Detect which cell encompasses the target text, then output its (X, Y) center coordinate. 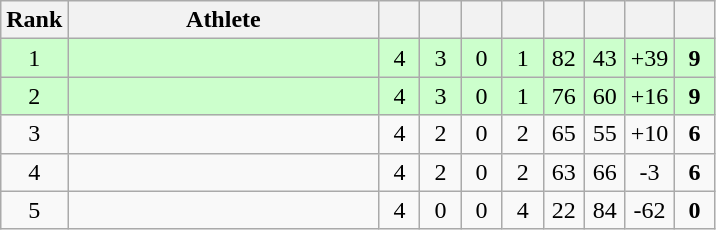
66 (604, 172)
-62 (650, 210)
43 (604, 58)
63 (564, 172)
Rank (34, 20)
22 (564, 210)
82 (564, 58)
55 (604, 134)
60 (604, 96)
+16 (650, 96)
76 (564, 96)
65 (564, 134)
84 (604, 210)
Athlete (224, 20)
+10 (650, 134)
5 (34, 210)
+39 (650, 58)
-3 (650, 172)
